Provide the (x, y) coordinate of the cell's center where the given text is located.  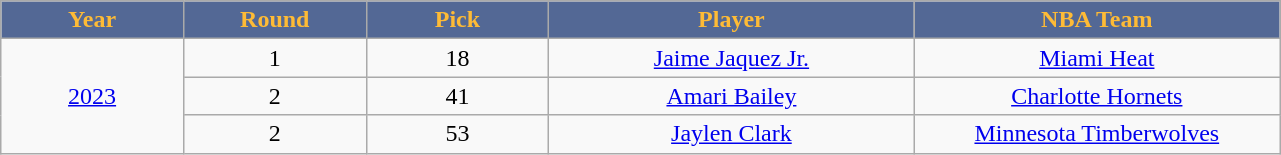
NBA Team (1096, 20)
Player (732, 20)
Round (274, 20)
Jaime Jaquez Jr. (732, 58)
41 (458, 96)
1 (274, 58)
Miami Heat (1096, 58)
Year (92, 20)
Amari Bailey (732, 96)
53 (458, 134)
Charlotte Hornets (1096, 96)
2023 (92, 96)
Pick (458, 20)
18 (458, 58)
Minnesota Timberwolves (1096, 134)
Jaylen Clark (732, 134)
